Identify which cell holds the provided text, then report its [x, y] central coordinate. 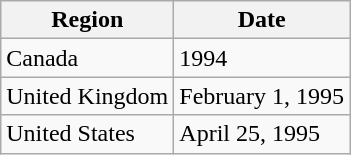
United Kingdom [88, 96]
February 1, 1995 [262, 96]
United States [88, 134]
1994 [262, 58]
Region [88, 20]
April 25, 1995 [262, 134]
Date [262, 20]
Canada [88, 58]
